Find where the given text appears and provide that cell's center as (x, y) coordinate. 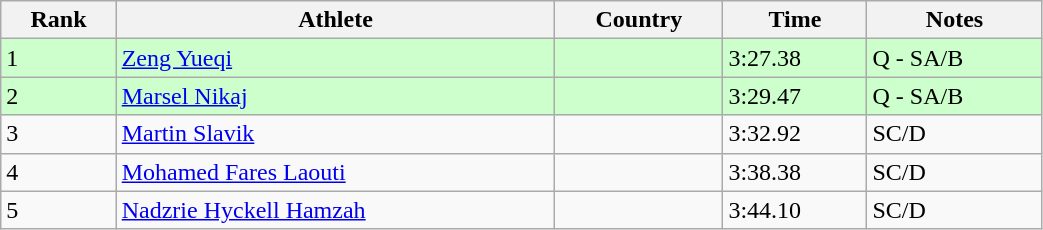
Nadzrie Hyckell Hamzah (336, 210)
Country (639, 20)
1 (58, 58)
Time (795, 20)
Zeng Yueqi (336, 58)
4 (58, 172)
Notes (954, 20)
Athlete (336, 20)
3:44.10 (795, 210)
Marsel Nikaj (336, 96)
Mohamed Fares Laouti (336, 172)
3 (58, 134)
3:29.47 (795, 96)
Rank (58, 20)
3:27.38 (795, 58)
5 (58, 210)
Martin Slavik (336, 134)
2 (58, 96)
3:38.38 (795, 172)
3:32.92 (795, 134)
